Extract the (x, y) coordinate from the center of the cell holding the provided text.  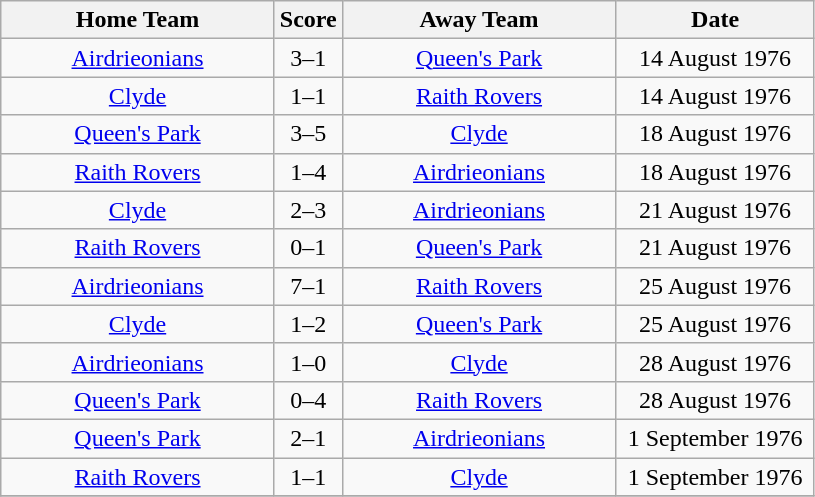
2–1 (308, 438)
Home Team (138, 20)
3–5 (308, 134)
2–3 (308, 210)
Away Team (479, 20)
0–4 (308, 400)
7–1 (308, 286)
Date (716, 20)
1–4 (308, 172)
1–2 (308, 324)
Score (308, 20)
1–0 (308, 362)
3–1 (308, 58)
0–1 (308, 248)
